Detect which cell encompasses the target text, then output its (X, Y) center coordinate. 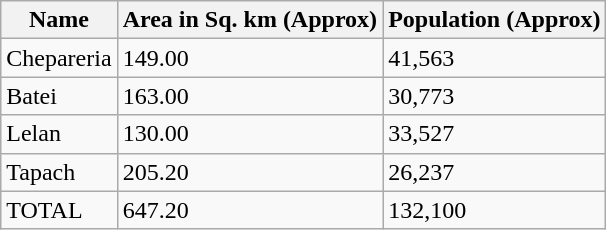
Tapach (59, 172)
149.00 (250, 58)
33,527 (494, 134)
Lelan (59, 134)
130.00 (250, 134)
132,100 (494, 210)
26,237 (494, 172)
TOTAL (59, 210)
Batei (59, 96)
Chepareria (59, 58)
163.00 (250, 96)
41,563 (494, 58)
647.20 (250, 210)
205.20 (250, 172)
30,773 (494, 96)
Population (Approx) (494, 20)
Area in Sq. km (Approx) (250, 20)
Name (59, 20)
